Pinpoint the cell where the given text exists, returning its (x, y) midpoint coordinate. 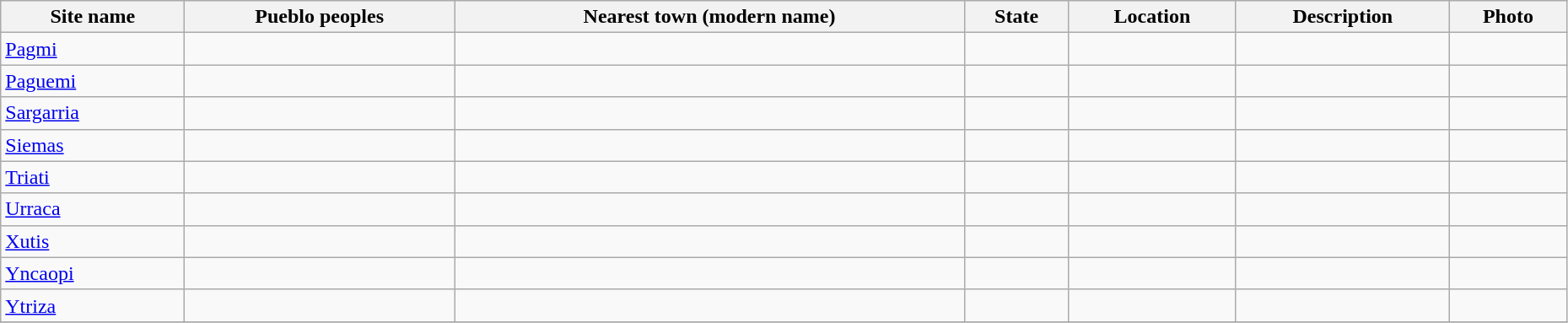
Yncaopi (93, 273)
Description (1343, 17)
Ytriza (93, 305)
Site name (93, 17)
Urraca (93, 209)
Location (1152, 17)
Paguemi (93, 81)
Pagmi (93, 49)
Sargarria (93, 113)
Nearest town (modern name) (710, 17)
Siemas (93, 145)
Triati (93, 177)
Xutis (93, 241)
State (1017, 17)
Photo (1508, 17)
Pueblo peoples (320, 17)
